Find where the given text appears and provide that cell's center as [x, y] coordinate. 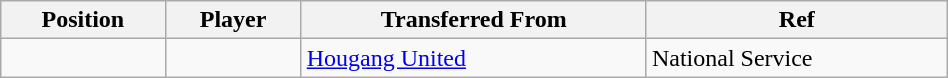
National Service [796, 58]
Ref [796, 20]
Hougang United [474, 58]
Position [83, 20]
Transferred From [474, 20]
Player [233, 20]
